Search for the cell housing the specified text and yield its [x, y] center coordinate. 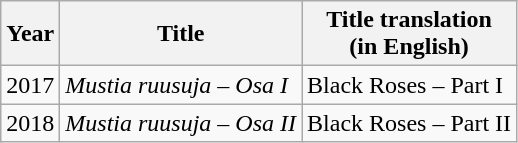
Mustia ruusuja – Osa I [181, 85]
Title [181, 34]
2017 [30, 85]
Title translation (in English) [410, 34]
2018 [30, 123]
Black Roses – Part I [410, 85]
Black Roses – Part II [410, 123]
Year [30, 34]
Mustia ruusuja – Osa II [181, 123]
